Provide the (x, y) coordinate of the cell's center where the given text is located.  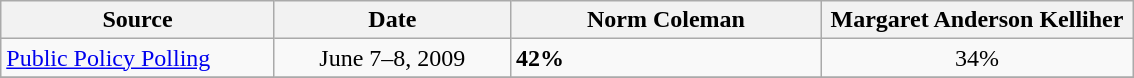
34% (976, 58)
42% (666, 58)
June 7–8, 2009 (392, 58)
Public Policy Polling (138, 58)
Source (138, 20)
Margaret Anderson Kelliher (976, 20)
Date (392, 20)
Norm Coleman (666, 20)
